Determine the [X, Y] coordinate at the center of the cell enclosing the given text.  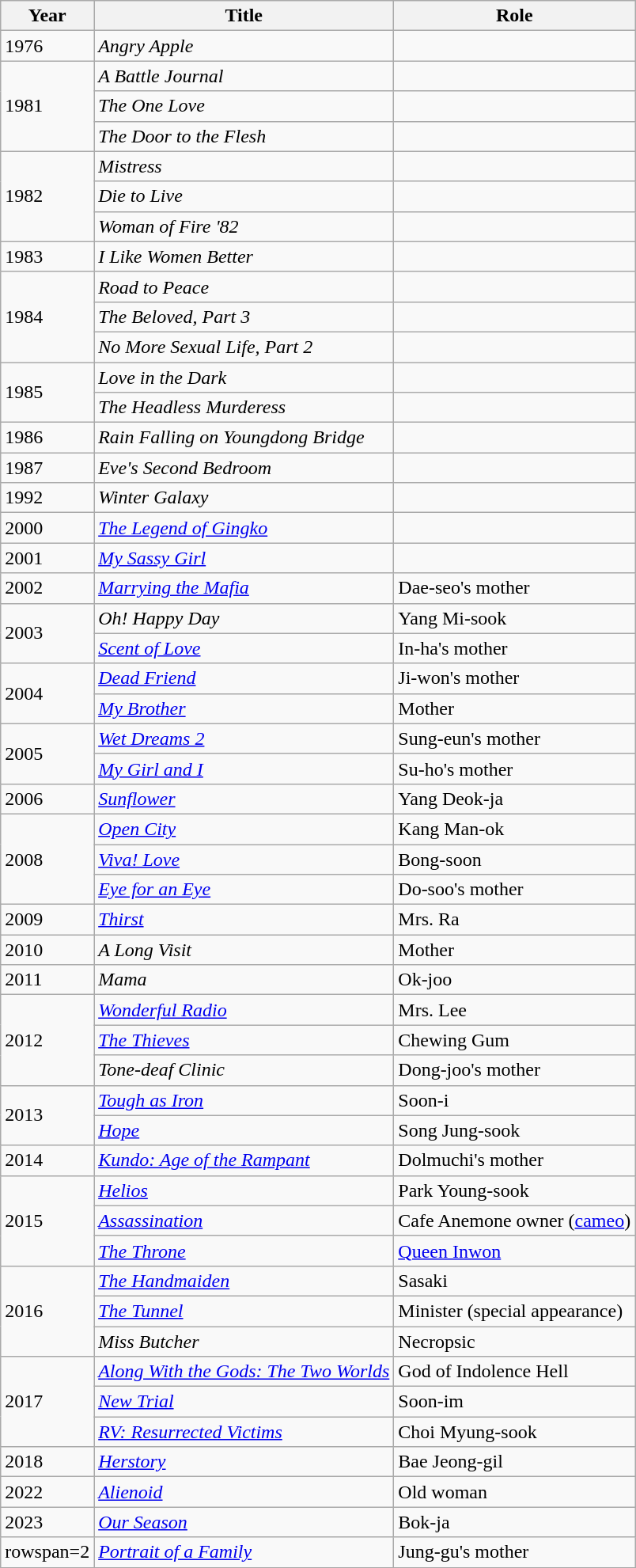
Do-soo's mother [514, 890]
Oh! Happy Day [244, 618]
2012 [47, 1040]
1985 [47, 393]
Minister (special appearance) [514, 1311]
My Brother [244, 708]
1987 [47, 468]
Herstory [244, 1462]
Sung-eun's mother [514, 738]
Title [244, 16]
Year [47, 16]
Assassination [244, 1221]
Song Jung-sook [514, 1130]
Our Season [244, 1522]
Bae Jeong-gil [514, 1462]
2023 [47, 1522]
Miss Butcher [244, 1342]
Dead Friend [244, 678]
Bong-soon [514, 859]
2008 [47, 859]
Rain Falling on Youngdong Bridge [244, 438]
rowspan=2 [47, 1552]
Queen Inwon [514, 1251]
Chewing Gum [514, 1040]
2011 [47, 980]
2009 [47, 920]
Love in the Dark [244, 378]
1992 [47, 498]
Sunflower [244, 799]
2016 [47, 1311]
The Tunnel [244, 1311]
Marrying the Mafia [244, 588]
God of Indolence Hell [514, 1372]
Bok-ja [514, 1522]
Wet Dreams 2 [244, 738]
1976 [47, 46]
Wonderful Radio [244, 1010]
2001 [47, 558]
The One Love [244, 106]
Jung-gu's mother [514, 1552]
2006 [47, 799]
Mama [244, 980]
Mrs. Ra [514, 920]
Eve's Second Bedroom [244, 468]
2014 [47, 1160]
2018 [47, 1462]
1984 [47, 317]
Soon-im [514, 1402]
Tough as Iron [244, 1100]
Portrait of a Family [244, 1552]
2013 [47, 1115]
RV: Resurrected Victims [244, 1432]
The Door to the Flesh [244, 136]
Woman of Fire '82 [244, 226]
The Handmaiden [244, 1281]
In-ha's mother [514, 648]
1986 [47, 438]
Mistress [244, 166]
Tone-deaf Clinic [244, 1070]
Angry Apple [244, 46]
2022 [47, 1492]
Along With the Gods: The Two Worlds [244, 1372]
The Beloved, Part 3 [244, 317]
The Throne [244, 1251]
Su-ho's mother [514, 769]
2003 [47, 633]
A Long Visit [244, 950]
2005 [47, 754]
Park Young-sook [514, 1190]
No More Sexual Life, Part 2 [244, 347]
Open City [244, 829]
I Like Women Better [244, 256]
Mrs. Lee [514, 1010]
1983 [47, 256]
Ok-joo [514, 980]
Thirst [244, 920]
1981 [47, 106]
Choi Myung-sook [514, 1432]
Scent of Love [244, 648]
Winter Galaxy [244, 498]
2010 [47, 950]
1982 [47, 196]
2000 [47, 528]
Cafe Anemone owner (cameo) [514, 1221]
My Sassy Girl [244, 558]
Yang Deok-ja [514, 799]
2002 [47, 588]
2017 [47, 1402]
Necropsic [514, 1342]
Dong-joo's mother [514, 1070]
The Legend of Gingko [244, 528]
Road to Peace [244, 287]
Soon-i [514, 1100]
Old woman [514, 1492]
Dolmuchi's mother [514, 1160]
The Headless Murderess [244, 408]
2015 [47, 1221]
2004 [47, 693]
My Girl and I [244, 769]
Sasaki [514, 1281]
Kundo: Age of the Rampant [244, 1160]
Viva! Love [244, 859]
Eye for an Eye [244, 890]
Kang Man-ok [514, 829]
Hope [244, 1130]
Ji-won's mother [514, 678]
Role [514, 16]
Dae-seo's mother [514, 588]
Die to Live [244, 196]
New Trial [244, 1402]
Alienoid [244, 1492]
Yang Mi-sook [514, 618]
The Thieves [244, 1040]
Helios [244, 1190]
A Battle Journal [244, 76]
